Return [x, y] of the center of cell containing provided text 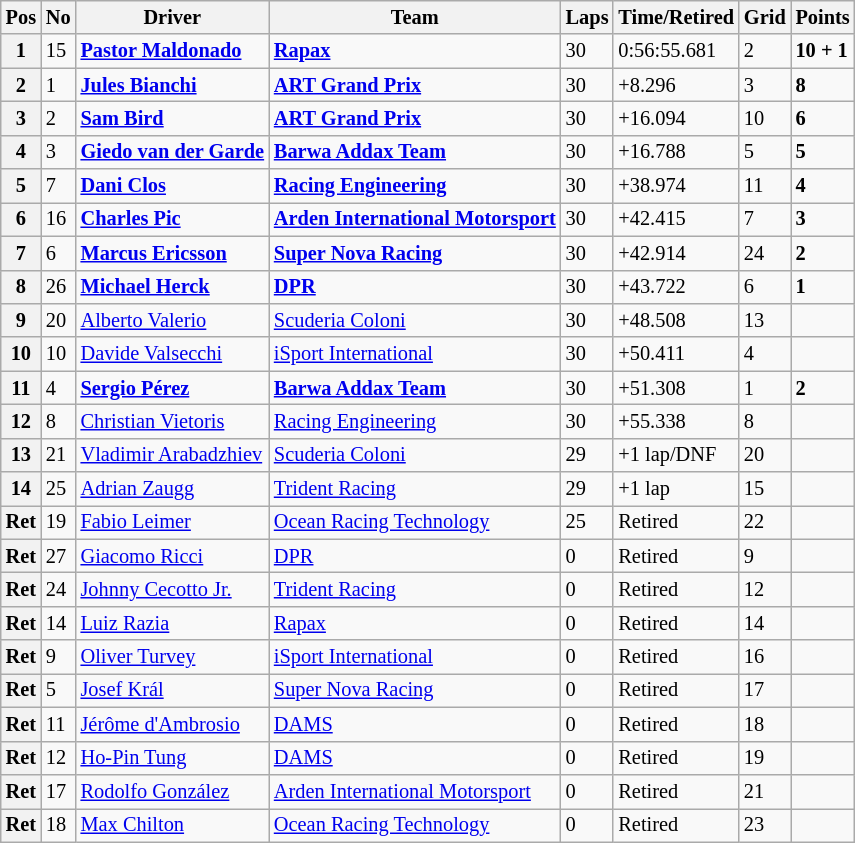
Ho-Pin Tung [172, 758]
Driver [172, 17]
Luiz Razia [172, 623]
+42.415 [676, 219]
Pos [21, 17]
10 + 1 [823, 51]
22 [765, 522]
+8.296 [676, 85]
+1 lap [676, 489]
26 [58, 287]
+16.094 [676, 118]
Sergio Pérez [172, 388]
Charles Pic [172, 219]
27 [58, 556]
+16.788 [676, 152]
+1 lap/DNF [676, 455]
Points [823, 17]
Alberto Valerio [172, 320]
Jules Bianchi [172, 85]
Dani Clos [172, 186]
Adrian Zaugg [172, 489]
Fabio Leimer [172, 522]
23 [765, 825]
Grid [765, 17]
Sam Bird [172, 118]
Giacomo Ricci [172, 556]
Josef Král [172, 690]
+48.508 [676, 320]
Team [415, 17]
Time/Retired [676, 17]
Johnny Cecotto Jr. [172, 589]
Oliver Turvey [172, 657]
+50.411 [676, 354]
+42.914 [676, 253]
Jérôme d'Ambrosio [172, 724]
0:56:55.681 [676, 51]
Davide Valsecchi [172, 354]
+51.308 [676, 388]
No [58, 17]
Christian Vietoris [172, 421]
Marcus Ericsson [172, 253]
Max Chilton [172, 825]
+55.338 [676, 421]
+38.974 [676, 186]
Giedo van der Garde [172, 152]
Laps [588, 17]
Pastor Maldonado [172, 51]
Michael Herck [172, 287]
+43.722 [676, 287]
Rodolfo González [172, 791]
Vladimir Arabadzhiev [172, 455]
